Capture the cell that displays the provided text and extract its [X, Y] central coordinate. 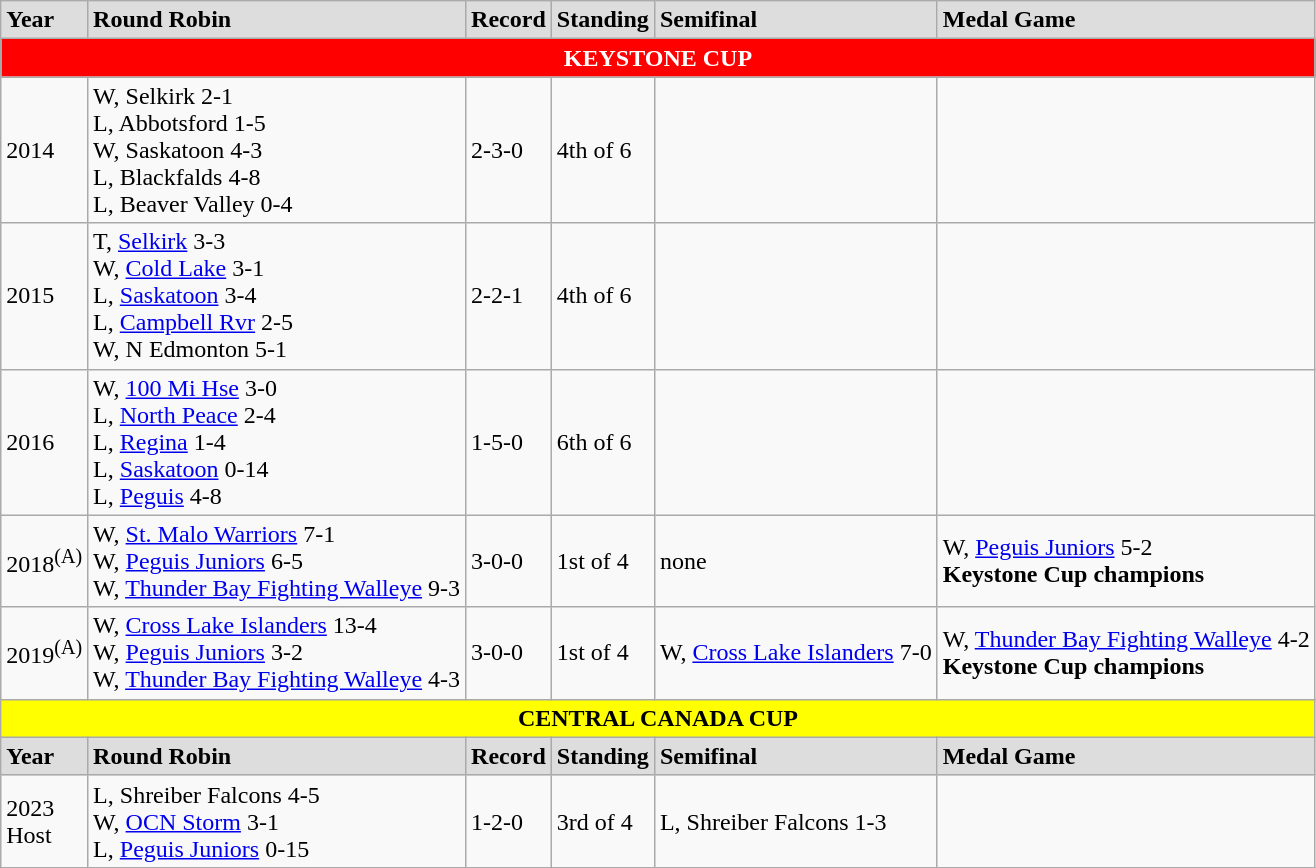
2014 [44, 150]
L, Shreiber Falcons 1-3 [796, 821]
2019(A) [44, 653]
1-2-0 [509, 821]
W, St. Malo Warriors 7-1W, Peguis Juniors 6-5W, Thunder Bay Fighting Walleye 9-3 [277, 561]
W, Selkirk 2-1L, Abbotsford 1-5W, Saskatoon 4-3L, Blackfalds 4-8L, Beaver Valley 0-4 [277, 150]
6th of 6 [602, 442]
2023Host [44, 821]
CENTRAL CANADA CUP [658, 718]
2-3-0 [509, 150]
3rd of 4 [602, 821]
W, Thunder Bay Fighting Walleye 4-2Keystone Cup champions [1126, 653]
L, Shreiber Falcons 4-5W, OCN Storm 3-1L, Peguis Juniors 0-15 [277, 821]
W, Cross Lake Islanders 7-0 [796, 653]
none [796, 561]
W, Peguis Juniors 5-2Keystone Cup champions [1126, 561]
1-5-0 [509, 442]
T, Selkirk 3-3W, Cold Lake 3-1L, Saskatoon 3-4L, Campbell Rvr 2-5W, N Edmonton 5-1 [277, 296]
2016 [44, 442]
2015 [44, 296]
2-2-1 [509, 296]
W, Cross Lake Islanders 13-4W, Peguis Juniors 3-2W, Thunder Bay Fighting Walleye 4-3 [277, 653]
W, 100 Mi Hse 3-0L, North Peace 2-4L, Regina 1-4L, Saskatoon 0-14L, Peguis 4-8 [277, 442]
2018(A) [44, 561]
KEYSTONE CUP [658, 58]
